Capture the cell that displays the provided text and extract its [X, Y] central coordinate. 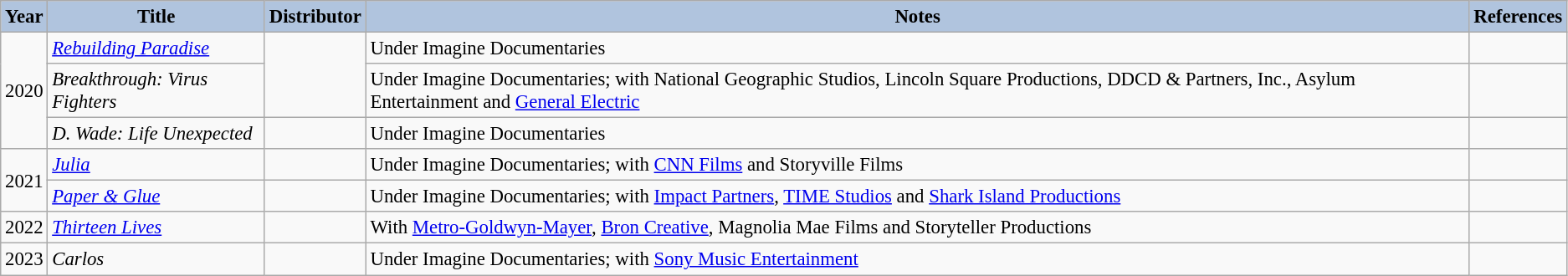
With Metro-Goldwyn-Mayer, Bron Creative, Magnolia Mae Films and Storyteller Productions [917, 228]
Carlos [156, 259]
Under Imagine Documentaries; with Sony Music Entertainment [917, 259]
Paper & Glue [156, 197]
Breakthrough: Virus Fighters [156, 90]
Rebuilding Paradise [156, 49]
Distributor [315, 17]
Title [156, 17]
Thirteen Lives [156, 228]
Under Imagine Documentaries; with CNN Films and Storyville Films [917, 165]
2021 [24, 181]
2023 [24, 259]
D. Wade: Life Unexpected [156, 134]
Julia [156, 165]
2020 [24, 91]
Under Imagine Documentaries; with Impact Partners, TIME Studios and Shark Island Productions [917, 197]
2022 [24, 228]
References [1518, 17]
Year [24, 17]
Notes [917, 17]
